Scan for the cell matching the given text and deliver its [x, y] coordinate at center. 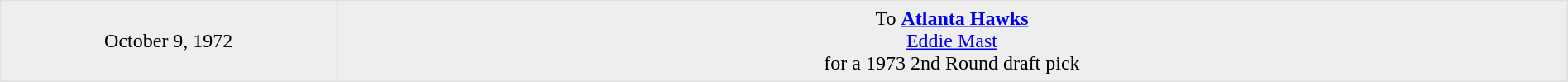
To Atlanta HawksEddie Mastfor a 1973 2nd Round draft pick [953, 41]
October 9, 1972 [169, 41]
